Locate the cell with the specified text and output its (x, y) center coordinate. 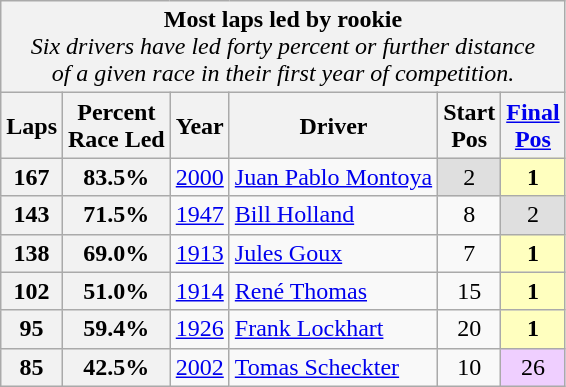
7 (470, 253)
Year (200, 126)
10 (470, 367)
1914 (200, 291)
René Thomas (333, 291)
138 (32, 253)
Laps (32, 126)
PercentRace Led (117, 126)
Bill Holland (333, 215)
85 (32, 367)
59.4% (117, 329)
8 (470, 215)
Most laps led by rookieSix drivers have led forty percent or further distanceof a given race in their first year of competition. (283, 47)
143 (32, 215)
1926 (200, 329)
167 (32, 177)
Jules Goux (333, 253)
2002 (200, 367)
51.0% (117, 291)
71.5% (117, 215)
83.5% (117, 177)
20 (470, 329)
69.0% (117, 253)
Juan Pablo Montoya (333, 177)
1947 (200, 215)
FinalPos (533, 126)
Driver (333, 126)
Tomas Scheckter (333, 367)
102 (32, 291)
15 (470, 291)
1913 (200, 253)
42.5% (117, 367)
95 (32, 329)
Frank Lockhart (333, 329)
StartPos (470, 126)
26 (533, 367)
2000 (200, 177)
